Output the [x, y] coordinate of the center of the cell containing the given text.  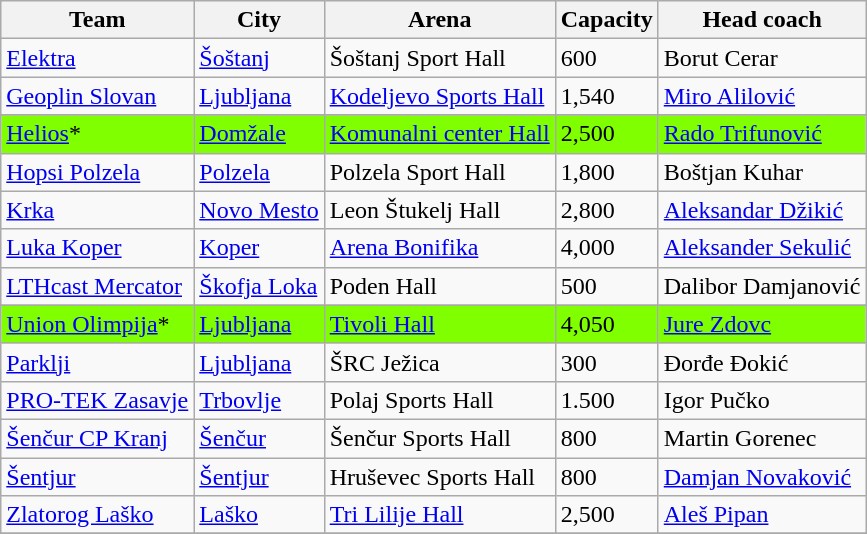
Šenčur Sports Hall [440, 438]
Šoštanj [259, 58]
500 [606, 286]
Parklji [98, 362]
Komunalni center Hall [440, 134]
Poden Hall [440, 286]
LTHcast Mercator [98, 286]
Jure Zdovc [762, 324]
Luka Koper [98, 248]
Polzela Sport Hall [440, 172]
Helios* [98, 134]
600 [606, 58]
Team [98, 20]
2,800 [606, 210]
Head coach [762, 20]
Škofja Loka [259, 286]
Rado Trifunović [762, 134]
Union Olimpija* [98, 324]
Koper [259, 248]
Borut Cerar [762, 58]
Laško [259, 515]
Đorđe Đokić [762, 362]
Dalibor Damjanović [762, 286]
Polzela [259, 172]
City [259, 20]
ŠRC Ježica [440, 362]
1,800 [606, 172]
Šoštanj Sport Hall [440, 58]
Miro Alilović [762, 96]
Geoplin Slovan [98, 96]
Polaj Sports Hall [440, 400]
Novo Mesto [259, 210]
Šenčur CP Kranj [98, 438]
Zlatorog Laško [98, 515]
Leon Štukelj Hall [440, 210]
Domžale [259, 134]
300 [606, 362]
Trbovlje [259, 400]
Šenčur [259, 438]
Hruševec Sports Hall [440, 477]
Krka [98, 210]
Hopsi Polzela [98, 172]
Tri Lilije Hall [440, 515]
Aleš Pipan [762, 515]
1.500 [606, 400]
Capacity [606, 20]
PRO-TEK Zasavje [98, 400]
Tivoli Hall [440, 324]
Damjan Novaković [762, 477]
Aleksandar Džikić [762, 210]
Martin Gorenec [762, 438]
Boštjan Kuhar [762, 172]
Arena [440, 20]
Igor Pučko [762, 400]
Elektra [98, 58]
Arena Bonifika [440, 248]
1,540 [606, 96]
4,050 [606, 324]
Aleksander Sekulić [762, 248]
Kodeljevo Sports Hall [440, 96]
4,000 [606, 248]
